Output the [x, y] coordinate of the center of the cell containing the given text.  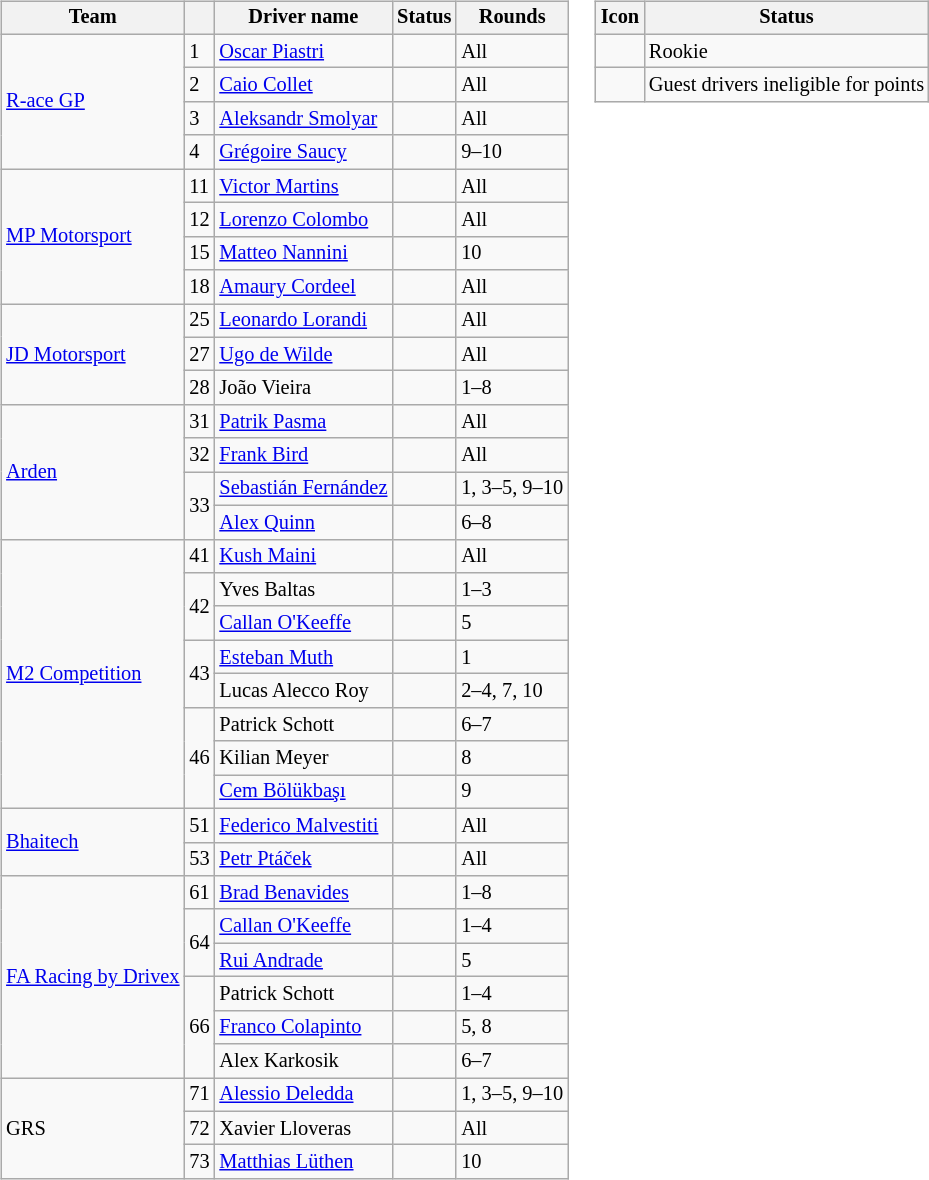
71 [199, 1095]
Sebastián Fernández [303, 489]
41 [199, 556]
Rounds [512, 18]
9–10 [512, 152]
73 [199, 1162]
6–8 [512, 522]
1–3 [512, 590]
33 [199, 506]
Rui Andrade [303, 960]
46 [199, 758]
64 [199, 942]
Alessio Deledda [303, 1095]
Lucas Alecco Roy [303, 691]
Lorenzo Colombo [303, 220]
M2 Competition [92, 674]
15 [199, 253]
42 [199, 606]
Rookie [786, 51]
53 [199, 859]
3 [199, 119]
Leonardo Lorandi [303, 321]
Petr Ptáček [303, 859]
2 [199, 85]
Icon [620, 18]
51 [199, 825]
9 [512, 792]
Matthias Lüthen [303, 1162]
Victor Martins [303, 186]
Federico Malvestiti [303, 825]
Aleksandr Smolyar [303, 119]
Team [92, 18]
Bhaitech [92, 842]
Matteo Nannini [303, 253]
Guest drivers ineligible for points [786, 85]
Oscar Piastri [303, 51]
66 [199, 1028]
43 [199, 674]
Alex Karkosik [303, 1061]
Amaury Cordeel [303, 287]
18 [199, 287]
27 [199, 354]
2–4, 7, 10 [512, 691]
Arden [92, 472]
Ugo de Wilde [303, 354]
Grégoire Saucy [303, 152]
31 [199, 422]
Frank Bird [303, 455]
Franco Colapinto [303, 1027]
FA Racing by Drivex [92, 977]
Caio Collet [303, 85]
8 [512, 758]
MP Motorsport [92, 236]
João Vieira [303, 388]
GRS [92, 1128]
Xavier Lloveras [303, 1128]
R-ace GP [92, 102]
12 [199, 220]
Esteban Muth [303, 657]
Yves Baltas [303, 590]
72 [199, 1128]
11 [199, 186]
4 [199, 152]
Cem Bölükbaşı [303, 792]
Driver name [303, 18]
Kush Maini [303, 556]
5, 8 [512, 1027]
Alex Quinn [303, 522]
Patrik Pasma [303, 422]
Brad Benavides [303, 893]
JD Motorsport [92, 354]
32 [199, 455]
25 [199, 321]
61 [199, 893]
Kilian Meyer [303, 758]
28 [199, 388]
